Output the [x, y] coordinate of the center of the cell containing the given text.  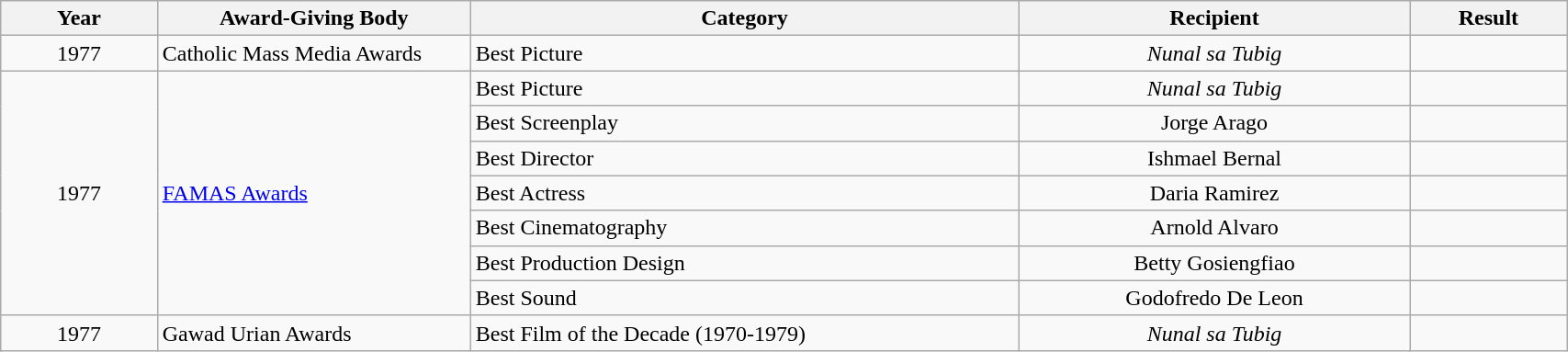
Catholic Mass Media Awards [314, 53]
Category [744, 18]
Year [79, 18]
Arnold Alvaro [1214, 228]
Betty Gosiengfiao [1214, 263]
Best Film of the Decade (1970-1979) [744, 333]
Daria Ramirez [1214, 193]
Best Sound [744, 298]
Best Actress [744, 193]
Best Production Design [744, 263]
Award-Giving Body [314, 18]
Best Cinematography [744, 228]
Result [1488, 18]
Best Director [744, 158]
Best Screenplay [744, 123]
Ishmael Bernal [1214, 158]
Gawad Urian Awards [314, 333]
Jorge Arago [1214, 123]
Recipient [1214, 18]
Godofredo De Leon [1214, 298]
FAMAS Awards [314, 193]
